Scan for the cell matching the given text and deliver its [X, Y] coordinate at center. 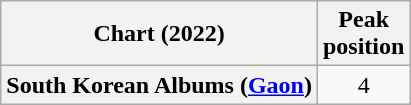
South Korean Albums (Gaon) [160, 85]
4 [363, 85]
Peakposition [363, 34]
Chart (2022) [160, 34]
